Return [x, y] of the center of cell containing provided text 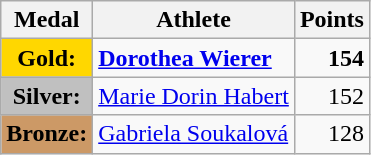
Medal [47, 20]
152 [332, 96]
Silver: [47, 96]
128 [332, 134]
154 [332, 58]
Marie Dorin Habert [194, 96]
Gold: [47, 58]
Dorothea Wierer [194, 58]
Bronze: [47, 134]
Gabriela Soukalová [194, 134]
Athlete [194, 20]
Points [332, 20]
